Locate the cell with the specified text and output its (x, y) center coordinate. 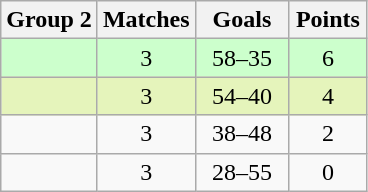
2 (328, 134)
0 (328, 172)
58–35 (242, 58)
Group 2 (50, 20)
Points (328, 20)
54–40 (242, 96)
38–48 (242, 134)
4 (328, 96)
Matches (146, 20)
Goals (242, 20)
6 (328, 58)
28–55 (242, 172)
